Extract the [X, Y] coordinate from the center of the cell holding the provided text.  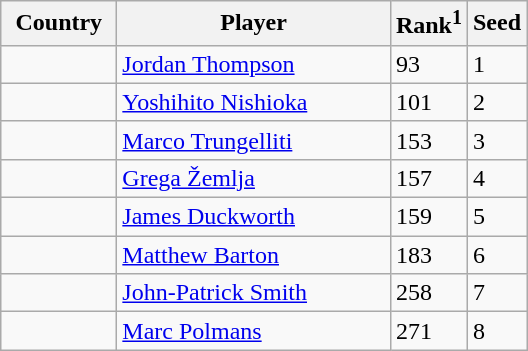
Player [254, 24]
8 [496, 331]
Marc Polmans [254, 331]
Country [59, 24]
Yoshihito Nishioka [254, 102]
2 [496, 102]
1 [496, 64]
Jordan Thompson [254, 64]
271 [428, 331]
157 [428, 178]
3 [496, 140]
183 [428, 255]
101 [428, 102]
James Duckworth [254, 217]
Rank1 [428, 24]
4 [496, 178]
93 [428, 64]
Matthew Barton [254, 255]
159 [428, 217]
Grega Žemlja [254, 178]
258 [428, 293]
John-Patrick Smith [254, 293]
6 [496, 255]
7 [496, 293]
Marco Trungelliti [254, 140]
Seed [496, 24]
153 [428, 140]
5 [496, 217]
